Detect which cell encompasses the target text, then output its [x, y] center coordinate. 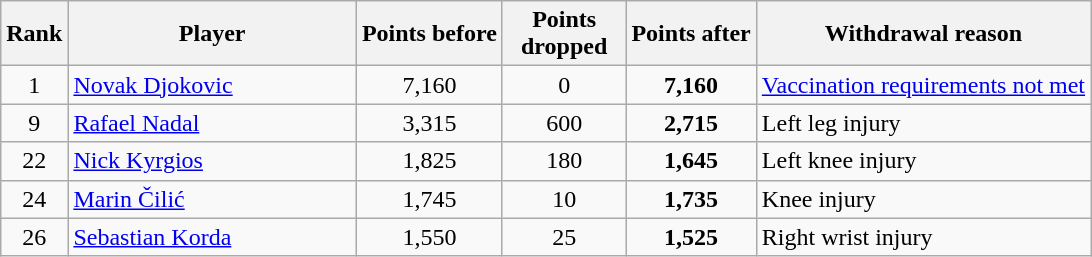
Points before [429, 34]
Vaccination requirements not met [923, 85]
24 [34, 199]
180 [564, 161]
25 [564, 237]
1,525 [691, 237]
9 [34, 123]
1,645 [691, 161]
Knee injury [923, 199]
Right wrist injury [923, 237]
1,745 [429, 199]
Sebastian Korda [212, 237]
1,825 [429, 161]
10 [564, 199]
Rank [34, 34]
0 [564, 85]
Novak Djokovic [212, 85]
1 [34, 85]
Points dropped [564, 34]
Left leg injury [923, 123]
1,735 [691, 199]
Marin Čilić [212, 199]
2,715 [691, 123]
Withdrawal reason [923, 34]
Points after [691, 34]
Left knee injury [923, 161]
3,315 [429, 123]
Nick Kyrgios [212, 161]
26 [34, 237]
Rafael Nadal [212, 123]
22 [34, 161]
600 [564, 123]
Player [212, 34]
1,550 [429, 237]
